From the cell containing the given text, extract its center point as [X, Y] coordinate. 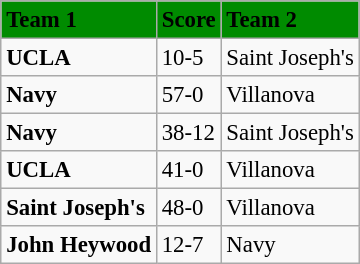
Score [188, 20]
48-0 [188, 208]
10-5 [188, 57]
41-0 [188, 170]
John Heywood [79, 245]
38-12 [188, 133]
57-0 [188, 95]
12-7 [188, 245]
Team 1 [79, 20]
Team 2 [290, 20]
